Detect which cell encompasses the target text, then output its [X, Y] center coordinate. 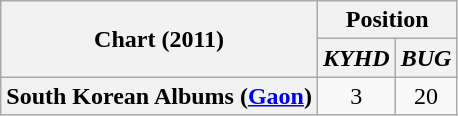
20 [426, 96]
KYHD [356, 58]
Chart (2011) [160, 39]
3 [356, 96]
BUG [426, 58]
Position [386, 20]
South Korean Albums (Gaon) [160, 96]
